Search for the cell housing the specified text and yield its [X, Y] center coordinate. 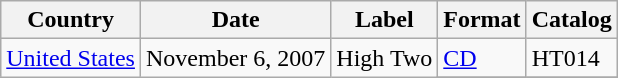
Label [384, 20]
High Two [384, 58]
Catalog [572, 20]
Country [71, 20]
HT014 [572, 58]
United States [71, 58]
Format [482, 20]
November 6, 2007 [235, 58]
CD [482, 58]
Date [235, 20]
